Identify which cell holds the provided text, then report its [X, Y] central coordinate. 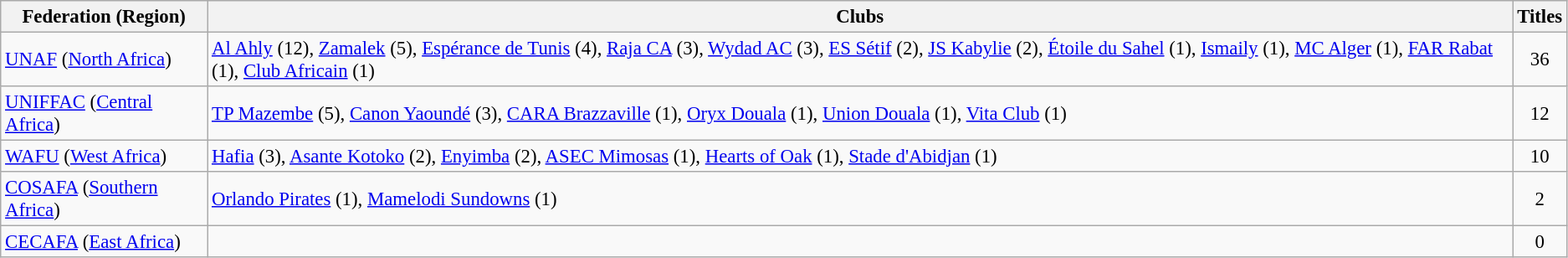
Federation (Region) [104, 17]
0 [1540, 242]
UNIFFAC (Central Africa) [104, 114]
WAFU (West Africa) [104, 157]
UNAF (North Africa) [104, 60]
Orlando Pirates (1), Mamelodi Sundowns (1) [860, 199]
2 [1540, 199]
Titles [1540, 17]
Hafia (3), Asante Kotoko (2), Enyimba (2), ASEC Mimosas (1), Hearts of Oak (1), Stade d'Abidjan (1) [860, 157]
COSAFA (Southern Africa) [104, 199]
CECAFA (East Africa) [104, 242]
36 [1540, 60]
12 [1540, 114]
10 [1540, 157]
Clubs [860, 17]
TP Mazembe (5), Canon Yaoundé (3), CARA Brazzaville (1), Oryx Douala (1), Union Douala (1), Vita Club (1) [860, 114]
